Determine the [x, y] coordinate at the center of the cell enclosing the given text.  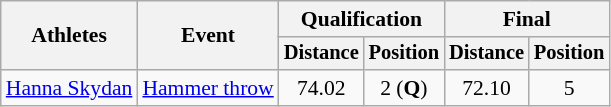
72.10 [486, 88]
Hammer throw [208, 88]
5 [569, 88]
Qualification [362, 19]
Hanna Skydan [70, 88]
Event [208, 36]
Final [526, 19]
74.02 [322, 88]
Athletes [70, 36]
2 (Q) [404, 88]
